Return [x, y] of the center of cell containing provided text 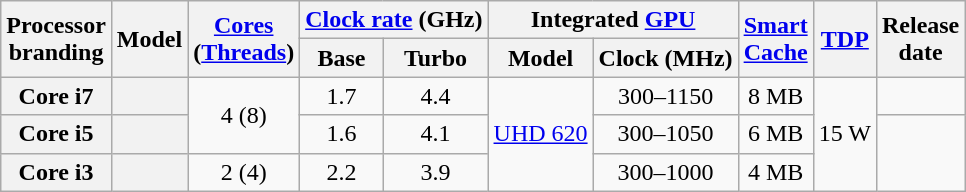
6 MB [776, 134]
Core i5 [56, 134]
Core i7 [56, 96]
Processorbranding [56, 39]
2.2 [342, 172]
1.7 [342, 96]
300–1050 [666, 134]
Core i3 [56, 172]
1.6 [342, 134]
SmartCache [776, 39]
15 W [844, 134]
300–1150 [666, 96]
Clock rate (GHz) [394, 20]
300–1000 [666, 172]
2 (4) [244, 172]
Base [342, 58]
4.1 [436, 134]
4.4 [436, 96]
3.9 [436, 172]
4 MB [776, 172]
Clock (MHz) [666, 58]
Integrated GPU [613, 20]
4 (8) [244, 115]
8 MB [776, 96]
Cores(Threads) [244, 39]
Turbo [436, 58]
TDP [844, 39]
UHD 620 [540, 134]
Releasedate [920, 39]
